Output the (X, Y) coordinate of the center of the cell containing the given text.  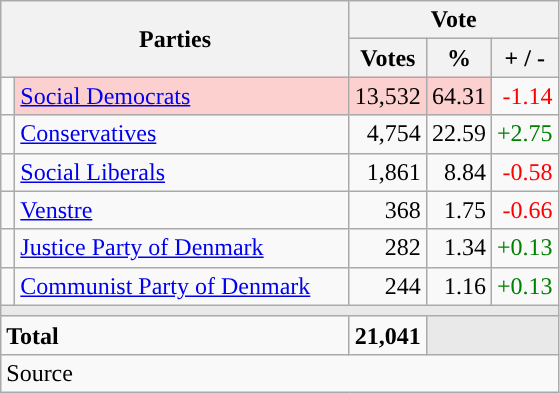
Parties (176, 39)
Social Democrats (182, 96)
22.59 (458, 134)
368 (388, 210)
Vote (454, 20)
Votes (388, 58)
244 (388, 286)
+2.75 (524, 134)
Communist Party of Denmark (182, 286)
Social Liberals (182, 172)
4,754 (388, 134)
+ / - (524, 58)
8.84 (458, 172)
1,861 (388, 172)
-1.14 (524, 96)
-0.66 (524, 210)
Total (176, 335)
64.31 (458, 96)
21,041 (388, 335)
-0.58 (524, 172)
Venstre (182, 210)
13,532 (388, 96)
Conservatives (182, 134)
1.75 (458, 210)
% (458, 58)
Source (280, 373)
282 (388, 248)
1.34 (458, 248)
1.16 (458, 286)
Justice Party of Denmark (182, 248)
